For the text-containing cell, return its midpoint in (x, y) coordinate format. 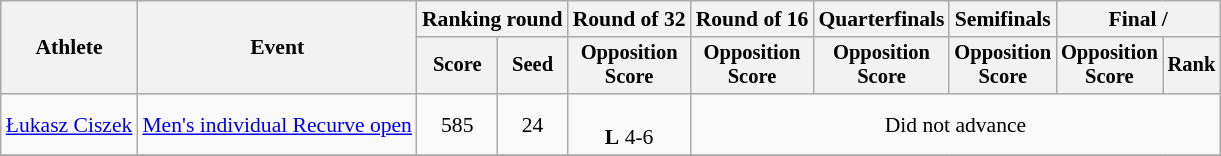
Did not advance (956, 124)
Men's individual Recurve open (277, 124)
Rank (1192, 66)
24 (533, 124)
Athlete (70, 48)
Łukasz Ciszek (70, 124)
Round of 32 (630, 19)
Seed (533, 66)
L 4-6 (630, 124)
585 (458, 124)
Ranking round (492, 19)
Final / (1138, 19)
Event (277, 48)
Score (458, 66)
Semifinals (1002, 19)
Round of 16 (752, 19)
Quarterfinals (881, 19)
